Locate the cell with the specified text and output its (x, y) center coordinate. 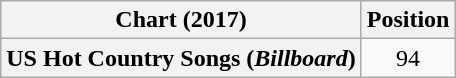
Position (408, 20)
US Hot Country Songs (Billboard) (181, 58)
94 (408, 58)
Chart (2017) (181, 20)
